Detect which cell encompasses the target text, then output its (X, Y) center coordinate. 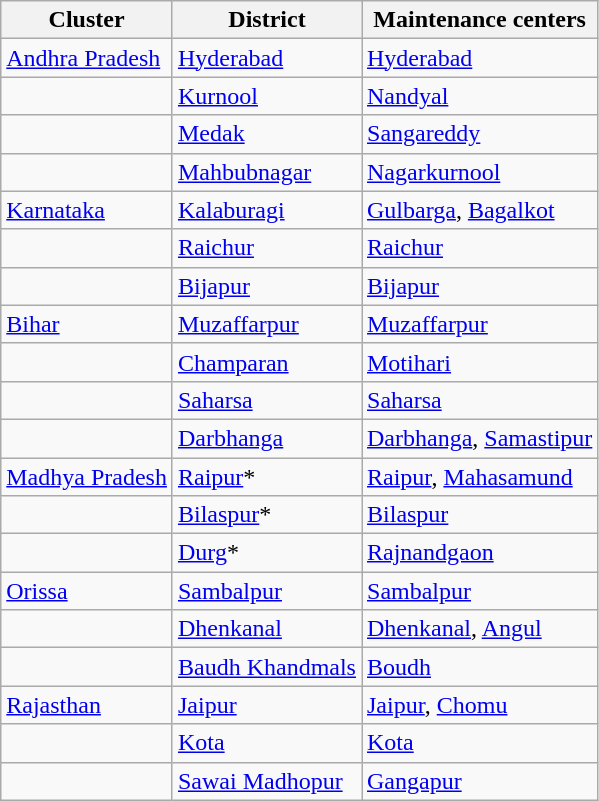
Rajasthan (87, 705)
Medak (266, 134)
Kalaburagi (266, 210)
Raipur, Mahasamund (480, 477)
Gangapur (480, 781)
Andhra Pradesh (87, 58)
Bihar (87, 324)
Karnataka (87, 210)
Darbhanga, Samastipur (480, 438)
Darbhanga (266, 438)
Madhya Pradesh (87, 477)
Boudh (480, 667)
Dhenkanal (266, 629)
Champaran (266, 362)
Sawai Madhopur (266, 781)
Bilaspur* (266, 515)
Motihari (480, 362)
Dhenkanal, Angul (480, 629)
Mahbubnagar (266, 172)
Durg* (266, 553)
Raipur* (266, 477)
Nandyal (480, 96)
Jaipur, Chomu (480, 705)
Bilaspur (480, 515)
Gulbarga, Bagalkot (480, 210)
Kurnool (266, 96)
Maintenance centers (480, 20)
Nagarkurnool (480, 172)
Orissa (87, 591)
District (266, 20)
Rajnandgaon (480, 553)
Jaipur (266, 705)
Baudh Khandmals (266, 667)
Sangareddy (480, 134)
Cluster (87, 20)
